Search for the cell housing the specified text and yield its [x, y] center coordinate. 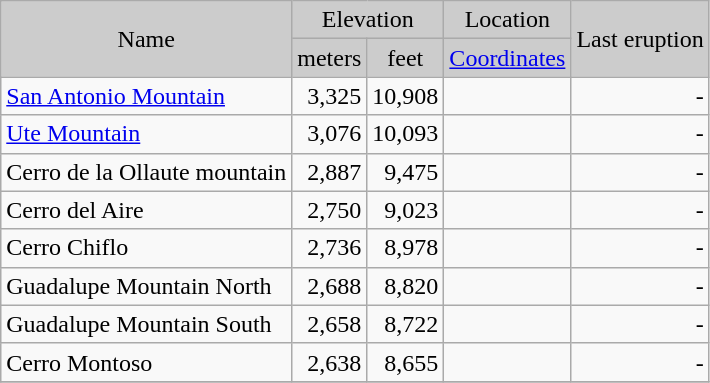
2,736 [330, 248]
8,820 [406, 286]
Cerro de la Ollaute mountain [146, 172]
9,023 [406, 210]
10,908 [406, 96]
2,887 [330, 172]
8,978 [406, 248]
Coordinates [508, 58]
Ute Mountain [146, 134]
9,475 [406, 172]
Name [146, 39]
3,325 [330, 96]
Guadalupe Mountain North [146, 286]
Last eruption [640, 39]
8,722 [406, 324]
Location [508, 20]
2,638 [330, 362]
meters [330, 58]
Cerro Montoso [146, 362]
Cerro Chiflo [146, 248]
Cerro del Aire [146, 210]
3,076 [330, 134]
10,093 [406, 134]
Guadalupe Mountain South [146, 324]
San Antonio Mountain [146, 96]
feet [406, 58]
8,655 [406, 362]
2,658 [330, 324]
2,750 [330, 210]
2,688 [330, 286]
Elevation [368, 20]
